Pinpoint the cell where the given text exists, returning its [x, y] midpoint coordinate. 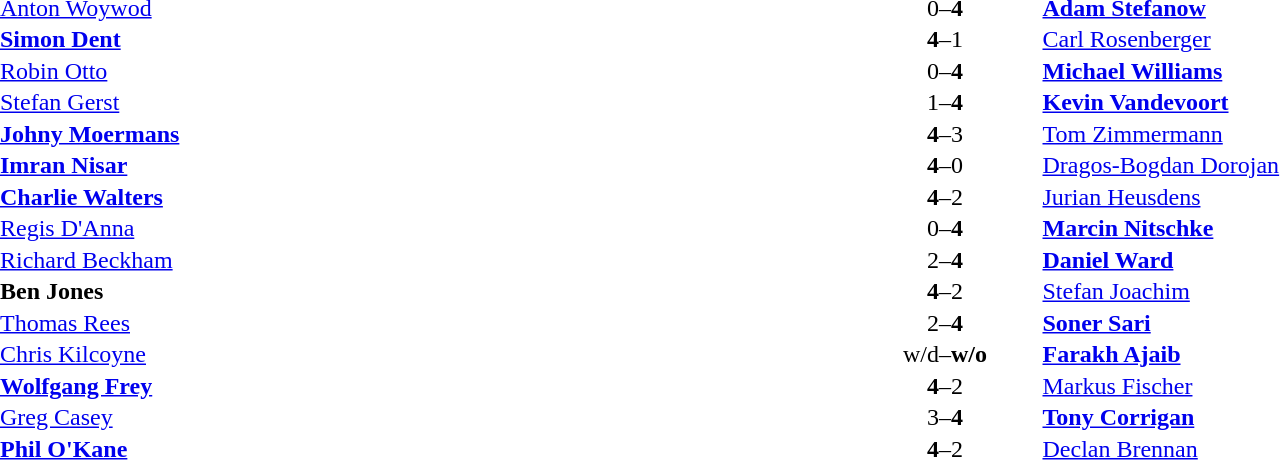
3–4 [944, 417]
4–3 [944, 134]
4–1 [944, 39]
w/d–w/o [944, 355]
4–0 [944, 165]
1–4 [944, 103]
